Provide the (x, y) coordinate of the cell's center where the given text is located.  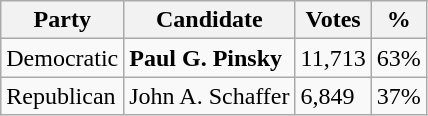
Republican (62, 96)
63% (398, 58)
Party (62, 20)
John A. Schaffer (210, 96)
Democratic (62, 58)
Paul G. Pinsky (210, 58)
6,849 (333, 96)
% (398, 20)
37% (398, 96)
11,713 (333, 58)
Candidate (210, 20)
Votes (333, 20)
